Output the [x, y] coordinate of the center of the cell containing the given text.  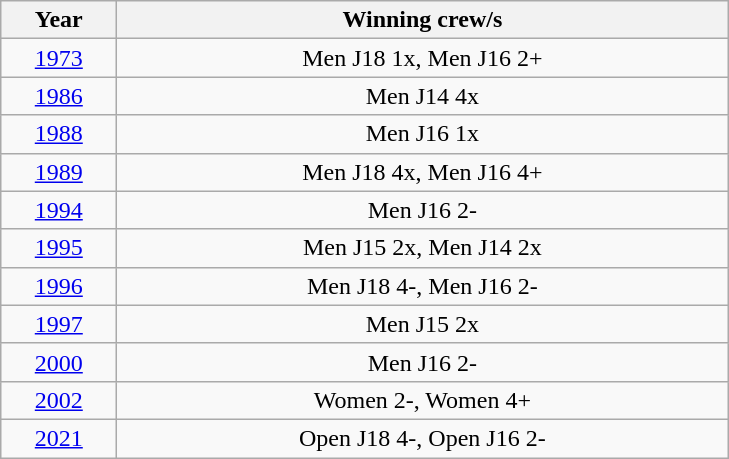
2002 [59, 400]
Men J18 4-, Men J16 2- [422, 286]
Winning crew/s [422, 20]
2021 [59, 438]
2000 [59, 362]
Men J14 4x [422, 96]
Men J15 2x [422, 324]
1996 [59, 286]
1997 [59, 324]
Men J16 1x [422, 134]
1988 [59, 134]
1994 [59, 210]
1995 [59, 248]
1973 [59, 58]
Open J18 4-, Open J16 2- [422, 438]
Year [59, 20]
Men J18 1x, Men J16 2+ [422, 58]
1989 [59, 172]
Men J18 4x, Men J16 4+ [422, 172]
1986 [59, 96]
Men J15 2x, Men J14 2x [422, 248]
Women 2-, Women 4+ [422, 400]
